Capture the cell that displays the provided text and extract its (x, y) central coordinate. 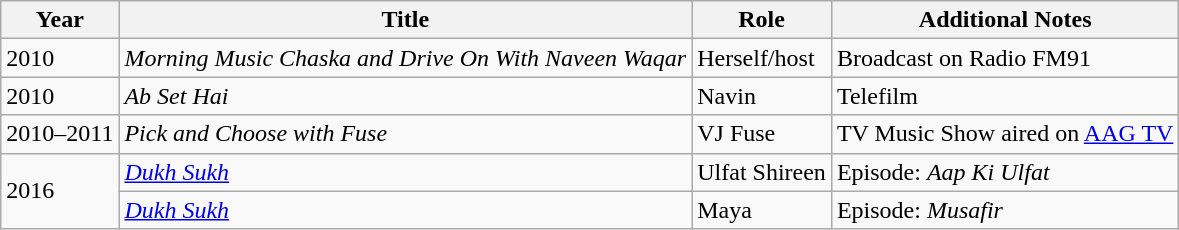
Maya (762, 210)
Telefilm (1005, 96)
Morning Music Chaska and Drive On With Naveen Waqar (406, 58)
VJ Fuse (762, 134)
Role (762, 20)
Herself/host (762, 58)
Title (406, 20)
Episode: Aap Ki Ulfat (1005, 172)
Navin (762, 96)
2010–2011 (60, 134)
Year (60, 20)
Ab Set Hai (406, 96)
2016 (60, 191)
Additional Notes (1005, 20)
Broadcast on Radio FM91 (1005, 58)
Episode: Musafir (1005, 210)
Pick and Choose with Fuse (406, 134)
Ulfat Shireen (762, 172)
TV Music Show aired on AAG TV (1005, 134)
